Find where the given text appears and provide that cell's center as [X, Y] coordinate. 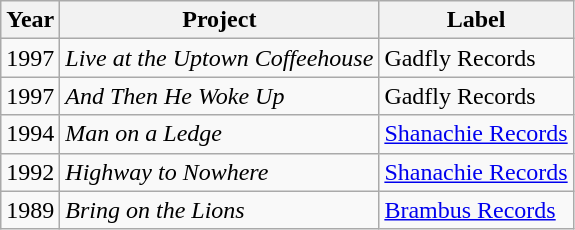
Bring on the Lions [220, 210]
Live at the Uptown Coffeehouse [220, 58]
Project [220, 20]
And Then He Woke Up [220, 96]
Highway to Nowhere [220, 172]
1994 [30, 134]
1992 [30, 172]
1989 [30, 210]
Man on a Ledge [220, 134]
Brambus Records [476, 210]
Label [476, 20]
Year [30, 20]
